Capture the cell that displays the provided text and extract its (X, Y) central coordinate. 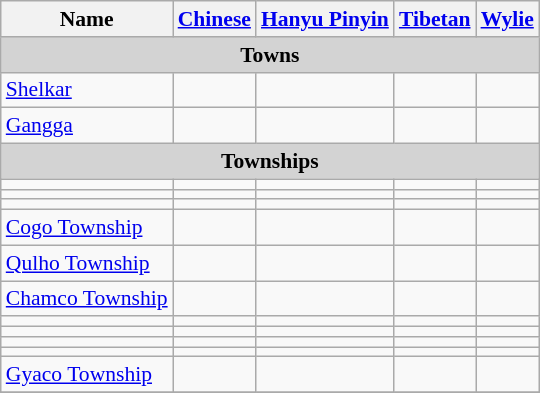
Cogo Township (87, 228)
Gangga (87, 126)
Wylie (508, 19)
Towns (270, 55)
Townships (270, 162)
Chinese (214, 19)
Tibetan (435, 19)
Chamco Township (87, 299)
Shelkar (87, 90)
Gyaco Township (87, 375)
Qulho Township (87, 263)
Hanyu Pinyin (325, 19)
Name (87, 19)
